Pinpoint the cell where the given text exists, returning its (x, y) midpoint coordinate. 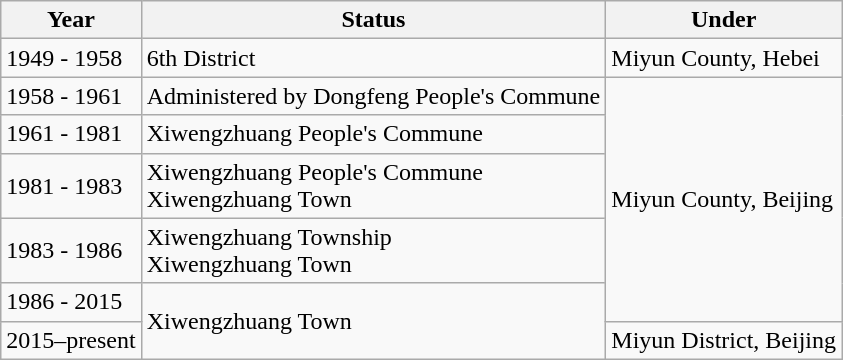
1961 - 1981 (71, 134)
Status (374, 20)
Miyun District, Beijing (724, 340)
1981 - 1983 (71, 186)
Xiwengzhuang TownshipXiwengzhuang Town (374, 250)
Xiwengzhuang People's Commune (374, 134)
2015–present (71, 340)
Year (71, 20)
Xiwengzhuang People's CommuneXiwengzhuang Town (374, 186)
Under (724, 20)
1986 - 2015 (71, 302)
Miyun County, Hebei (724, 58)
1983 - 1986 (71, 250)
1958 - 1961 (71, 96)
Xiwengzhuang Town (374, 321)
Administered by Dongfeng People's Commune (374, 96)
Miyun County, Beijing (724, 199)
6th District (374, 58)
1949 - 1958 (71, 58)
